Determine the [x, y] coordinate at the center of the cell enclosing the given text.  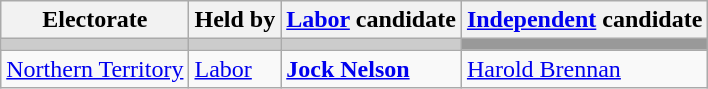
Labor [235, 69]
Harold Brennan [584, 69]
Electorate [95, 20]
Labor candidate [372, 20]
Northern Territory [95, 69]
Jock Nelson [372, 69]
Independent candidate [584, 20]
Held by [235, 20]
